Locate the cell with the specified text and output its [x, y] center coordinate. 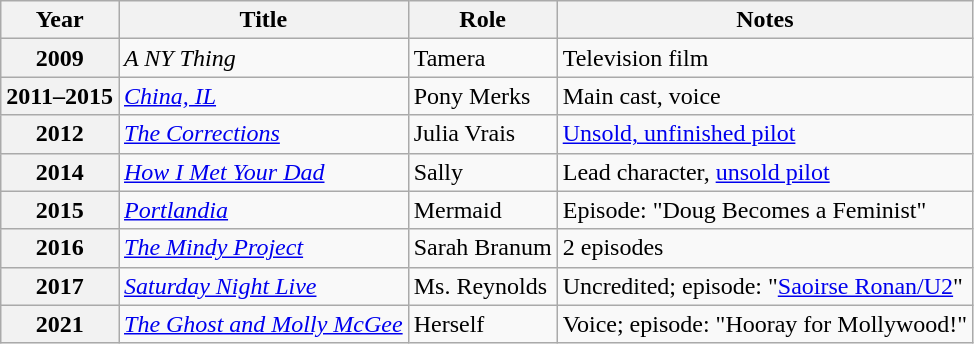
Saturday Night Live [263, 286]
2021 [60, 324]
2015 [60, 210]
Voice; episode: "Hooray for Mollywood!" [764, 324]
2014 [60, 172]
Sally [482, 172]
Pony Merks [482, 96]
How I Met Your Dad [263, 172]
Julia Vrais [482, 134]
Lead character, unsold pilot [764, 172]
Sarah Branum [482, 248]
Unsold, unfinished pilot [764, 134]
Uncredited; episode: "Saoirse Ronan/U2" [764, 286]
The Mindy Project [263, 248]
Ms. Reynolds [482, 286]
2016 [60, 248]
2017 [60, 286]
2009 [60, 58]
Year [60, 20]
2012 [60, 134]
Title [263, 20]
China, IL [263, 96]
Episode: "Doug Becomes a Feminist" [764, 210]
A NY Thing [263, 58]
2 episodes [764, 248]
Mermaid [482, 210]
The Ghost and Molly McGee [263, 324]
The Corrections [263, 134]
Notes [764, 20]
Herself [482, 324]
Role [482, 20]
Portlandia [263, 210]
Tamera [482, 58]
Television film [764, 58]
Main cast, voice [764, 96]
2011–2015 [60, 96]
